Provide the [X, Y] coordinate of the cell's center where the given text is located.  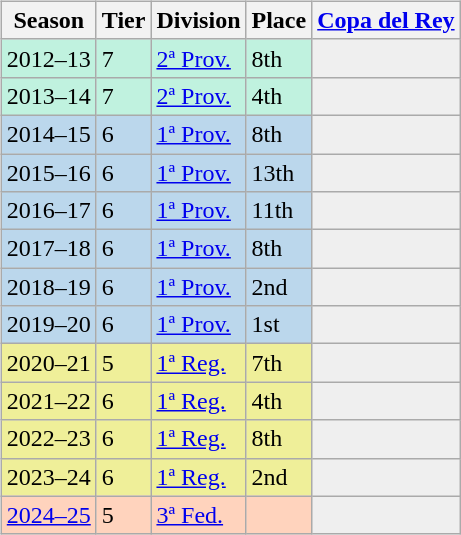
11th [279, 211]
2017–18 [48, 249]
2022–23 [48, 439]
7th [279, 363]
Tier [124, 20]
Season [48, 20]
2016–17 [48, 211]
2015–16 [48, 173]
2024–25 [48, 515]
Division [198, 20]
2020–21 [48, 363]
2021–22 [48, 401]
Place [279, 20]
2014–15 [48, 134]
2018–19 [48, 287]
2023–24 [48, 477]
2013–14 [48, 96]
1st [279, 325]
2019–20 [48, 325]
3ª Fed. [198, 515]
13th [279, 173]
Copa del Rey [386, 20]
2012–13 [48, 58]
